Scan for the cell matching the given text and deliver its [x, y] coordinate at center. 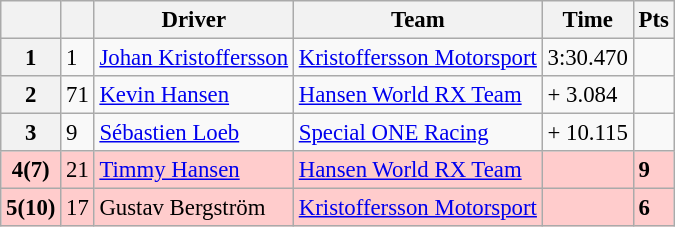
Special ONE Racing [418, 133]
Gustav Bergström [194, 208]
+ 3.084 [588, 95]
Johan Kristoffersson [194, 58]
Timmy Hansen [194, 170]
3 [31, 133]
Sébastien Loeb [194, 133]
3:30.470 [588, 58]
21 [78, 170]
Kevin Hansen [194, 95]
Driver [194, 20]
+ 10.115 [588, 133]
5(10) [31, 208]
Pts [654, 20]
Time [588, 20]
Team [418, 20]
71 [78, 95]
17 [78, 208]
6 [654, 208]
4(7) [31, 170]
2 [31, 95]
